Find where the given text appears and provide that cell's center as [X, Y] coordinate. 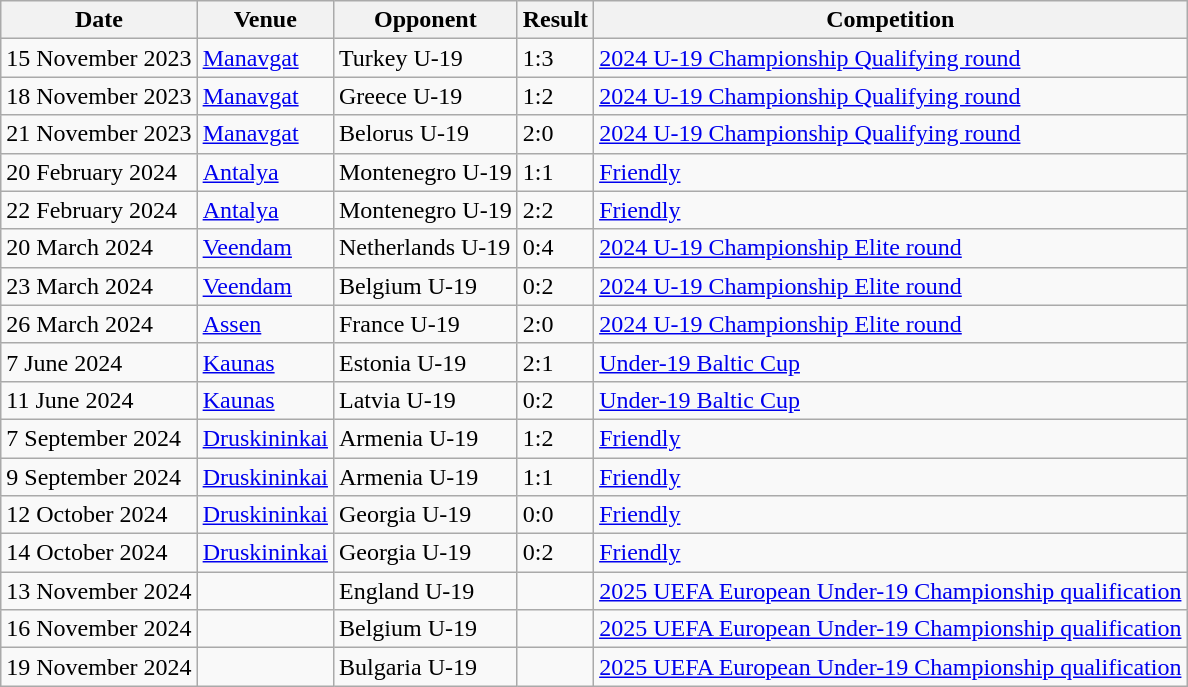
11 June 2024 [99, 400]
18 November 2023 [99, 96]
22 February 2024 [99, 210]
England U-19 [425, 591]
2:2 [555, 210]
7 September 2024 [99, 438]
13 November 2024 [99, 591]
7 June 2024 [99, 362]
Venue [265, 20]
9 September 2024 [99, 477]
20 March 2024 [99, 248]
Netherlands U-19 [425, 248]
Turkey U-19 [425, 58]
0:0 [555, 515]
Belorus U-19 [425, 134]
Greece U-19 [425, 96]
14 October 2024 [99, 553]
23 March 2024 [99, 286]
12 October 2024 [99, 515]
15 November 2023 [99, 58]
21 November 2023 [99, 134]
France U-19 [425, 324]
0:4 [555, 248]
Date [99, 20]
19 November 2024 [99, 667]
Opponent [425, 20]
20 February 2024 [99, 172]
Latvia U-19 [425, 400]
Competition [890, 20]
2:1 [555, 362]
1:3 [555, 58]
Result [555, 20]
26 March 2024 [99, 324]
Assen [265, 324]
Estonia U-19 [425, 362]
16 November 2024 [99, 629]
Bulgaria U-19 [425, 667]
